Output the (X, Y) coordinate of the center of the cell containing the given text.  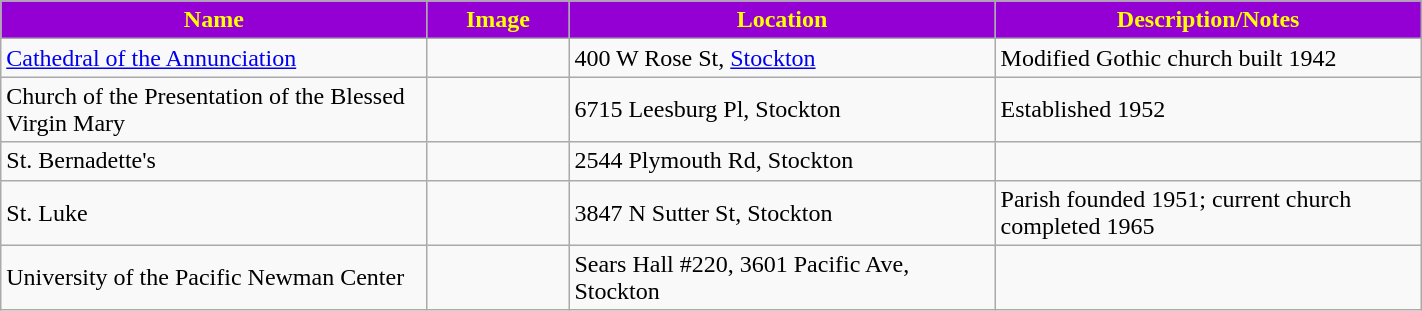
St. Bernadette's (214, 161)
2544 Plymouth Rd, Stockton (782, 161)
Sears Hall #220, 3601 Pacific Ave, Stockton (782, 278)
Established 1952 (1208, 110)
3847 N Sutter St, Stockton (782, 212)
Church of the Presentation of the Blessed Virgin Mary (214, 110)
Location (782, 20)
Cathedral of the Annunciation (214, 58)
400 W Rose St, Stockton (782, 58)
Description/Notes (1208, 20)
Parish founded 1951; current church completed 1965 (1208, 212)
Name (214, 20)
University of the Pacific Newman Center (214, 278)
6715 Leesburg Pl, Stockton (782, 110)
St. Luke (214, 212)
Image (498, 20)
Modified Gothic church built 1942 (1208, 58)
